Find where the given text appears and provide that cell's center as (X, Y) coordinate. 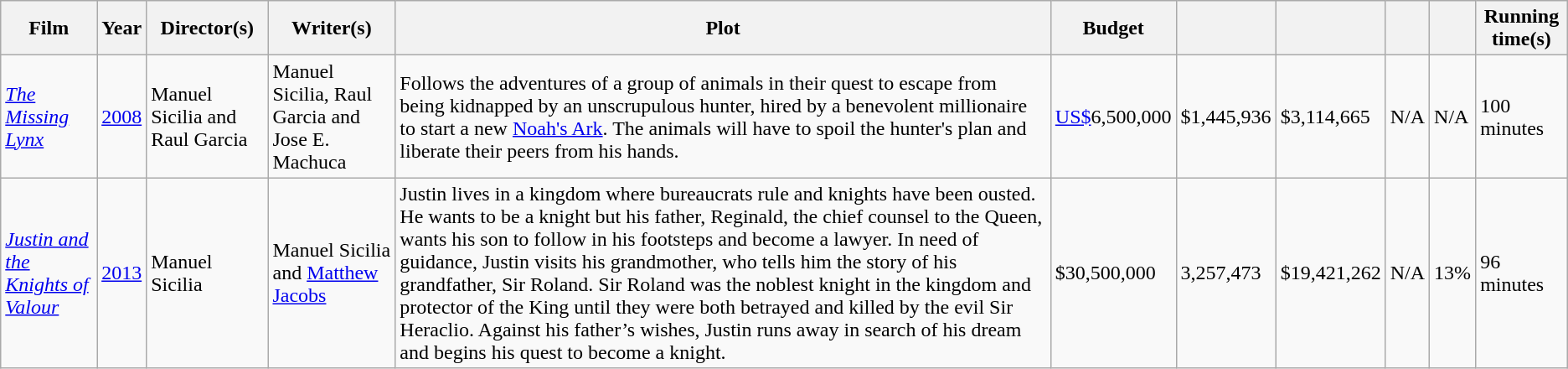
Writer(s) (332, 29)
Director(s) (208, 29)
Manuel Sicilia, Raul Garcia and Jose E. Machuca (332, 117)
96 minutes (1522, 273)
Manuel Sicilia and Raul Garcia (208, 117)
2013 (122, 273)
$1,445,936 (1226, 117)
Budget (1113, 29)
US$6,500,000 (1113, 117)
3,257,473 (1226, 273)
13% (1452, 273)
Film (49, 29)
Plot (724, 29)
2008 (122, 117)
Running time(s) (1522, 29)
The Missing Lynx (49, 117)
100 minutes (1522, 117)
Manuel Sicilia and Matthew Jacobs (332, 273)
$30,500,000 (1113, 273)
$19,421,262 (1330, 273)
Year (122, 29)
Manuel Sicilia (208, 273)
$3,114,665 (1330, 117)
Justin and the Knights of Valour (49, 273)
